Return (X, Y) of the center of cell containing provided text 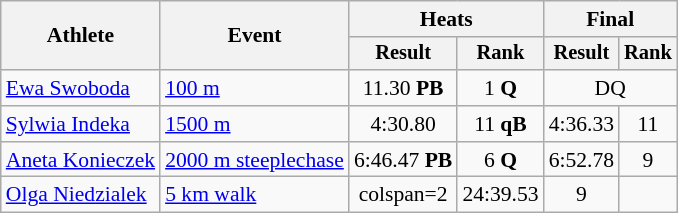
DQ (610, 88)
1500 m (254, 124)
Olga Niedzialek (80, 195)
4:30.80 (403, 124)
11 (648, 124)
Heats (446, 19)
4:36.33 (582, 124)
colspan=2 (403, 195)
6 Q (500, 160)
24:39.53 (500, 195)
Athlete (80, 36)
Aneta Konieczek (80, 160)
11 qB (500, 124)
100 m (254, 88)
6:46.47 PB (403, 160)
5 km walk (254, 195)
Final (610, 19)
1 Q (500, 88)
Event (254, 36)
11.30 PB (403, 88)
Sylwia Indeka (80, 124)
2000 m steeplechase (254, 160)
Ewa Swoboda (80, 88)
6:52.78 (582, 160)
